Pinpoint the cell where the given text exists, returning its (x, y) midpoint coordinate. 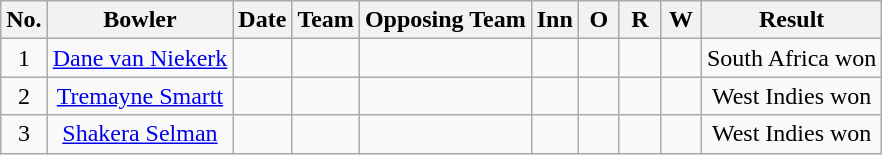
Inn (554, 20)
3 (24, 134)
Tremayne Smartt (140, 96)
W (680, 20)
Result (791, 20)
South Africa won (791, 58)
Bowler (140, 20)
1 (24, 58)
Shakera Selman (140, 134)
No. (24, 20)
Dane van Niekerk (140, 58)
Date (262, 20)
O (598, 20)
2 (24, 96)
Team (326, 20)
R (640, 20)
Opposing Team (445, 20)
